Output the [x, y] coordinate of the center of the cell containing the given text.  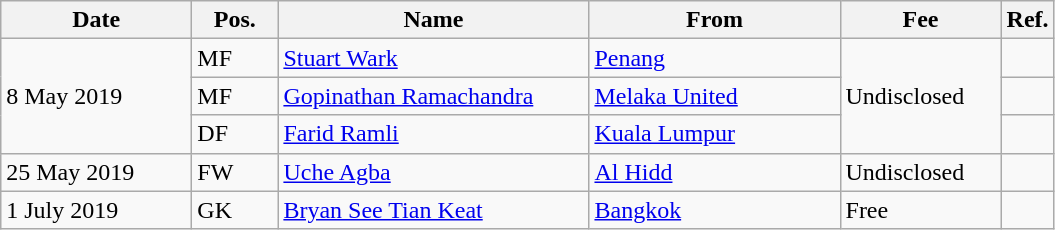
25 May 2019 [96, 172]
Free [920, 210]
Farid Ramli [434, 134]
Uche Agba [434, 172]
From [714, 20]
1 July 2019 [96, 210]
Al Hidd [714, 172]
Pos. [235, 20]
DF [235, 134]
8 May 2019 [96, 96]
Date [96, 20]
Bangkok [714, 210]
Fee [920, 20]
FW [235, 172]
Name [434, 20]
Kuala Lumpur [714, 134]
Bryan See Tian Keat [434, 210]
Melaka United [714, 96]
Stuart Wark [434, 58]
Ref. [1028, 20]
GK [235, 210]
Gopinathan Ramachandra [434, 96]
Penang [714, 58]
